Provide the (x, y) coordinate of the cell's center where the given text is located.  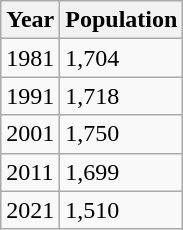
1991 (30, 96)
Population (122, 20)
1,750 (122, 134)
1,704 (122, 58)
1,699 (122, 172)
2001 (30, 134)
Year (30, 20)
1,718 (122, 96)
1,510 (122, 210)
2011 (30, 172)
2021 (30, 210)
1981 (30, 58)
